For the text-containing cell, return its midpoint in (X, Y) coordinate format. 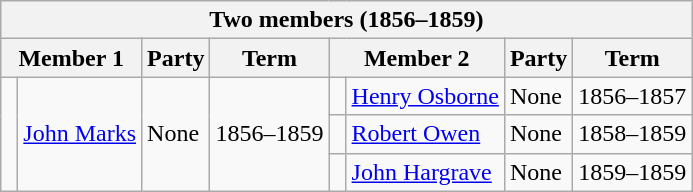
1856–1857 (632, 96)
John Marks (80, 134)
Member 2 (416, 58)
John Hargrave (425, 172)
Member 1 (72, 58)
1859–1859 (632, 172)
1856–1859 (270, 134)
Robert Owen (425, 134)
Henry Osborne (425, 96)
Two members (1856–1859) (346, 20)
1858–1859 (632, 134)
